Find where the given text appears and provide that cell's center as (X, Y) coordinate. 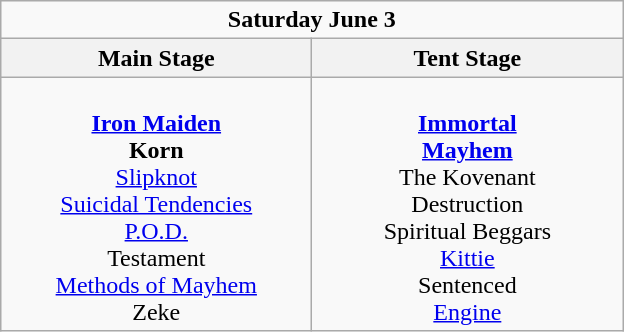
Iron Maiden Korn Slipknot Suicidal Tendencies P.O.D. Testament Methods of Mayhem Zeke (156, 204)
Tent Stage (468, 58)
Main Stage (156, 58)
Immortal Mayhem The Kovenant Destruction Spiritual Beggars Kittie Sentenced Engine (468, 204)
Saturday June 3 (312, 20)
